Capture the cell that displays the provided text and extract its [X, Y] central coordinate. 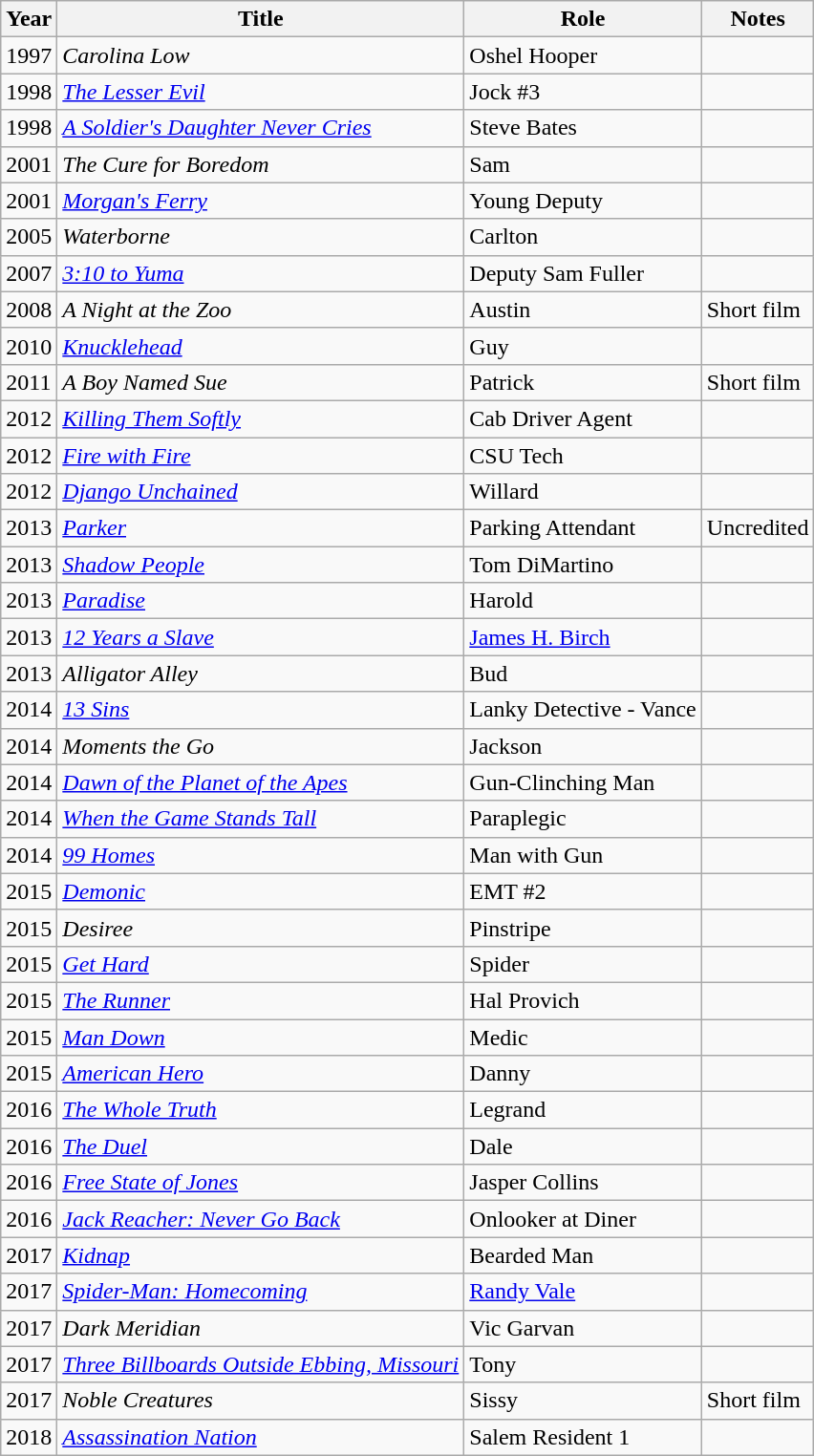
Jack Reacher: Never Go Back [261, 1219]
Carlton [583, 237]
Lanky Detective - Vance [583, 710]
Shadow People [261, 565]
Dark Meridian [261, 1328]
Killing Them Softly [261, 418]
Django Unchained [261, 492]
Demonic [261, 891]
American Hero [261, 1074]
99 Homes [261, 855]
Man with Gun [583, 855]
2007 [29, 273]
Steve Bates [583, 128]
Dale [583, 1146]
When the Game Stands Tall [261, 819]
James H. Birch [583, 637]
Paradise [261, 601]
2005 [29, 237]
Title [261, 19]
Harold [583, 601]
The Duel [261, 1146]
A Night at the Zoo [261, 310]
Noble Creatures [261, 1401]
2008 [29, 310]
Carolina Low [261, 55]
Willard [583, 492]
Pinstripe [583, 928]
Paraplegic [583, 819]
Waterborne [261, 237]
Vic Garvan [583, 1328]
Cab Driver Agent [583, 418]
Oshel Hooper [583, 55]
Morgan's Ferry [261, 201]
Uncredited [758, 528]
Deputy Sam Fuller [583, 273]
Spider-Man: Homecoming [261, 1292]
Randy Vale [583, 1292]
Gun-Clinching Man [583, 782]
Spider [583, 964]
Dawn of the Planet of the Apes [261, 782]
Sam [583, 164]
Get Hard [261, 964]
Jackson [583, 746]
2011 [29, 382]
Sissy [583, 1401]
The Whole Truth [261, 1110]
CSU Tech [583, 456]
Role [583, 19]
The Lesser Evil [261, 92]
Guy [583, 346]
Moments the Go [261, 746]
Austin [583, 310]
Parking Attendant [583, 528]
2010 [29, 346]
Fire with Fire [261, 456]
Patrick [583, 382]
A Soldier's Daughter Never Cries [261, 128]
Young Deputy [583, 201]
The Runner [261, 1000]
Parker [261, 528]
1997 [29, 55]
Bud [583, 674]
Medic [583, 1037]
The Cure for Boredom [261, 164]
Tom DiMartino [583, 565]
Desiree [261, 928]
13 Sins [261, 710]
Tony [583, 1364]
Jasper Collins [583, 1183]
Legrand [583, 1110]
Three Billboards Outside Ebbing, Missouri [261, 1364]
Notes [758, 19]
Salem Resident 1 [583, 1437]
Knucklehead [261, 346]
2018 [29, 1437]
Assassination Nation [261, 1437]
EMT #2 [583, 891]
3:10 to Yuma [261, 273]
Alligator Alley [261, 674]
Danny [583, 1074]
Free State of Jones [261, 1183]
Year [29, 19]
Onlooker at Diner [583, 1219]
A Boy Named Sue [261, 382]
Hal Provich [583, 1000]
Kidnap [261, 1255]
Jock #3 [583, 92]
Man Down [261, 1037]
Bearded Man [583, 1255]
12 Years a Slave [261, 637]
